Find where the given text appears and provide that cell's center as [X, Y] coordinate. 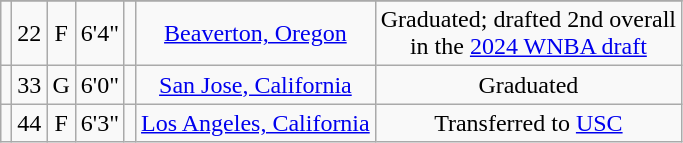
33 [30, 85]
6'3" [100, 123]
Graduated [528, 85]
San Jose, California [256, 85]
22 [30, 34]
Beaverton, Oregon [256, 34]
Graduated; drafted 2nd overallin the 2024 WNBA draft [528, 34]
44 [30, 123]
G [61, 85]
6'0" [100, 85]
Transferred to USC [528, 123]
6'4" [100, 34]
Los Angeles, California [256, 123]
